Search for the cell housing the specified text and yield its (x, y) center coordinate. 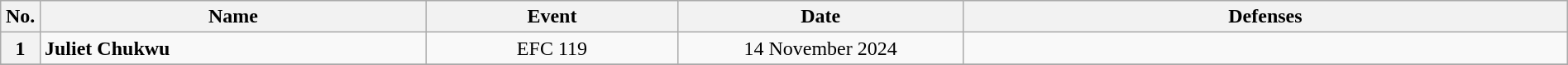
Defenses (1265, 17)
No. (21, 17)
1 (21, 48)
Event (552, 17)
Juliet Chukwu (233, 48)
Date (820, 17)
14 November 2024 (820, 48)
EFC 119 (552, 48)
Name (233, 17)
